Pinpoint the cell where the given text exists, returning its (X, Y) midpoint coordinate. 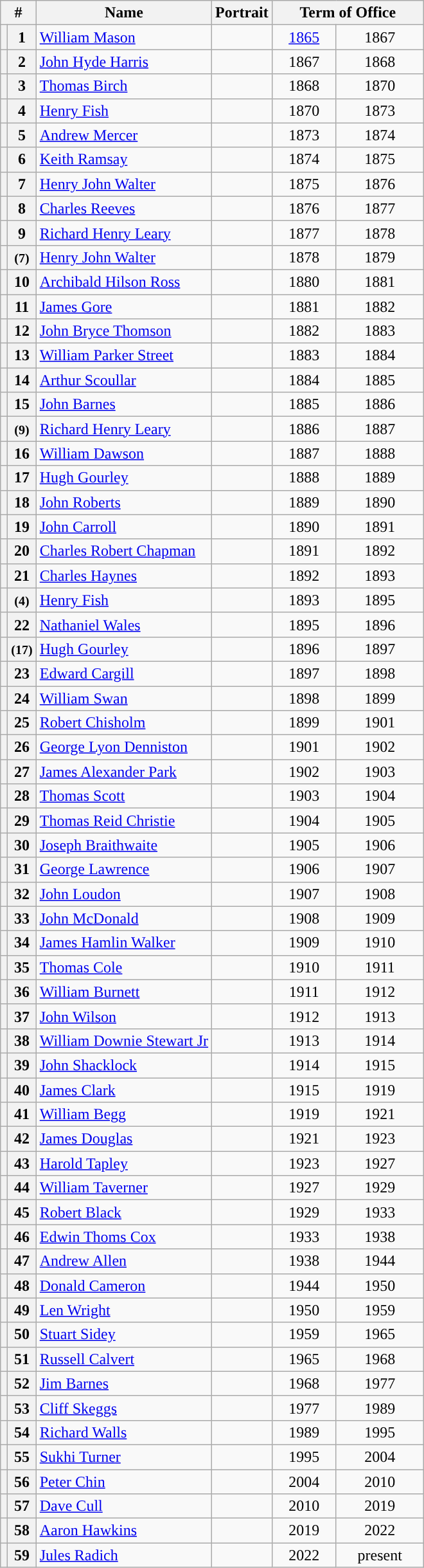
53 (22, 1408)
50 (22, 1335)
48 (22, 1286)
1879 (380, 257)
Aaron Hawkins (123, 1531)
34 (22, 943)
William Dawson (123, 453)
James Clark (123, 1090)
33 (22, 918)
1865 (304, 37)
1880 (304, 282)
1 (22, 37)
James Hamlin Walker (123, 943)
(7) (22, 257)
35 (22, 967)
William Mason (123, 37)
Jim Barnes (123, 1383)
43 (22, 1163)
James Gore (123, 307)
9 (22, 233)
36 (22, 992)
11 (22, 307)
Name (123, 13)
12 (22, 331)
Joseph Braithwaite (123, 845)
Robert Chisholm (123, 723)
10 (22, 282)
41 (22, 1115)
8 (22, 208)
Archibald Hilson Ross (123, 282)
present (380, 1555)
2 (22, 62)
Keith Ramsay (123, 160)
20 (22, 551)
Charles Robert Chapman (123, 551)
(17) (22, 649)
Russell Calvert (123, 1359)
Thomas Birch (123, 86)
Thomas Reid Christie (123, 821)
William Downie Stewart Jr (123, 1041)
38 (22, 1041)
Peter Chin (123, 1481)
Andrew Allen (123, 1261)
(9) (22, 429)
Portrait (242, 13)
28 (22, 796)
29 (22, 821)
Jules Radich (123, 1555)
39 (22, 1065)
William Begg (123, 1115)
26 (22, 747)
Donald Cameron (123, 1286)
Stuart Sidey (123, 1335)
49 (22, 1310)
James Douglas (123, 1139)
Robert Black (123, 1212)
31 (22, 870)
30 (22, 845)
14 (22, 380)
John Hyde Harris (123, 62)
John Wilson (123, 1016)
# (18, 13)
Arthur Scoullar (123, 380)
17 (22, 478)
George Lyon Denniston (123, 747)
27 (22, 772)
Thomas Cole (123, 967)
40 (22, 1090)
Thomas Scott (123, 796)
23 (22, 673)
6 (22, 160)
19 (22, 527)
Cliff Skeggs (123, 1408)
37 (22, 1016)
56 (22, 1481)
George Lawrence (123, 870)
18 (22, 502)
15 (22, 405)
Len Wright (123, 1310)
47 (22, 1261)
Harold Tapley (123, 1163)
Andrew Mercer (123, 135)
46 (22, 1237)
58 (22, 1531)
4 (22, 111)
Nathaniel Wales (123, 624)
24 (22, 698)
Edwin Thoms Cox (123, 1237)
James Alexander Park (123, 772)
25 (22, 723)
(4) (22, 600)
John Bryce Thomson (123, 331)
Charles Haynes (123, 576)
William Swan (123, 698)
John Carroll (123, 527)
Edward Cargill (123, 673)
16 (22, 453)
44 (22, 1188)
55 (22, 1457)
13 (22, 356)
51 (22, 1359)
John McDonald (123, 918)
John Shacklock (123, 1065)
Term of Office (348, 13)
Dave Cull (123, 1506)
William Taverner (123, 1188)
57 (22, 1506)
7 (22, 184)
John Loudon (123, 894)
5 (22, 135)
54 (22, 1432)
52 (22, 1383)
Richard Walls (123, 1432)
Sukhi Turner (123, 1457)
John Roberts (123, 502)
Charles Reeves (123, 208)
42 (22, 1139)
45 (22, 1212)
59 (22, 1555)
John Barnes (123, 405)
21 (22, 576)
William Parker Street (123, 356)
32 (22, 894)
22 (22, 624)
William Burnett (123, 992)
3 (22, 86)
